Determine the [X, Y] coordinate at the center of the cell enclosing the given text.  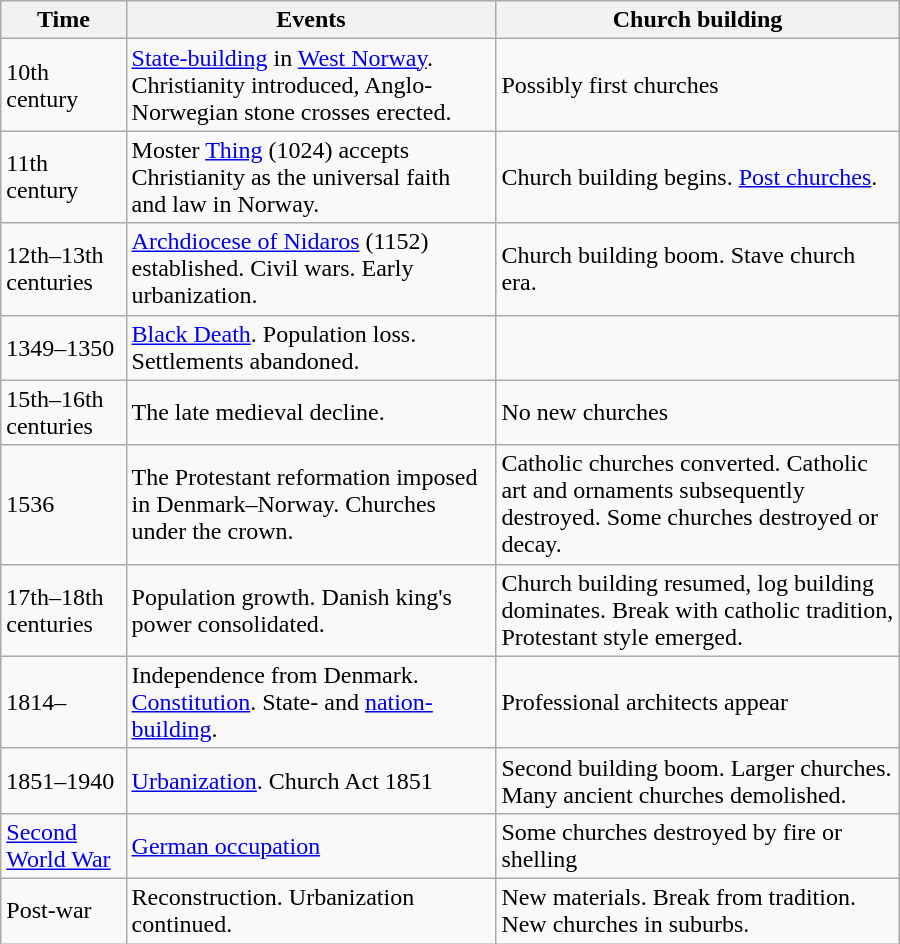
1349–1350 [64, 348]
Possibly first churches [698, 85]
Second World War [64, 846]
Independence from Denmark. Constitution. State- and nation-building. [311, 702]
Time [64, 20]
The late medieval decline. [311, 412]
1814– [64, 702]
Church building [698, 20]
Professional architects appear [698, 702]
15th–16th centuries [64, 412]
State-building in West Norway. Christianity introduced, Anglo-Norwegian stone crosses erected. [311, 85]
German occupation [311, 846]
10th century [64, 85]
New materials. Break from tradition. New churches in suburbs. [698, 910]
1536 [64, 504]
1851–1940 [64, 780]
Second building boom. Larger churches. Many ancient churches demolished. [698, 780]
Church building boom. Stave church era. [698, 269]
Moster Thing (1024) accepts Christianity as the universal faith and law in Norway. [311, 177]
Reconstruction. Urbanization continued. [311, 910]
Archdiocese of Nidaros (1152) established. Civil wars. Early urbanization. [311, 269]
Urbanization. Church Act 1851 [311, 780]
Church building begins. Post churches. [698, 177]
Events [311, 20]
Church building resumed, log building dominates. Break with catholic tradition, Protestant style emerged. [698, 610]
17th–18th centuries [64, 610]
Post-war [64, 910]
No new churches [698, 412]
Catholic churches converted. Catholic art and ornaments subsequently destroyed. Some churches destroyed or decay. [698, 504]
Population growth. Danish king's power consolidated. [311, 610]
Some churches destroyed by fire or shelling [698, 846]
Black Death. Population loss. Settlements abandoned. [311, 348]
The Protestant reformation imposed in Denmark–Norway. Churches under the crown. [311, 504]
11th century [64, 177]
12th–13th centuries [64, 269]
